Capture the cell that displays the provided text and extract its (x, y) central coordinate. 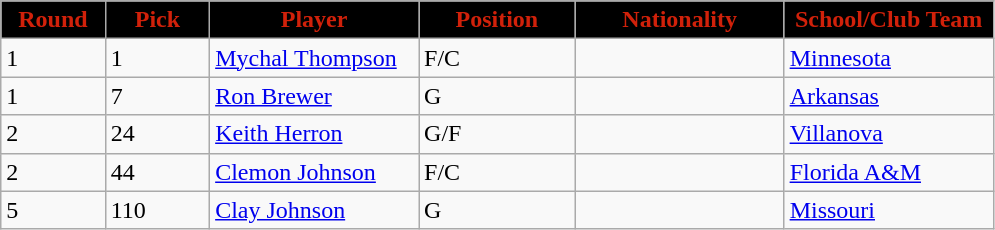
Missouri (888, 210)
Arkansas (888, 96)
Minnesota (888, 58)
Position (498, 20)
Mychal Thompson (314, 58)
24 (157, 134)
Player (314, 20)
5 (53, 210)
Ron Brewer (314, 96)
110 (157, 210)
Nationality (680, 20)
G/F (498, 134)
Florida A&M (888, 172)
School/Club Team (888, 20)
7 (157, 96)
44 (157, 172)
Clemon Johnson (314, 172)
Villanova (888, 134)
Round (53, 20)
Keith Herron (314, 134)
Clay Johnson (314, 210)
Pick (157, 20)
